Return (X, Y) of the center of cell containing provided text 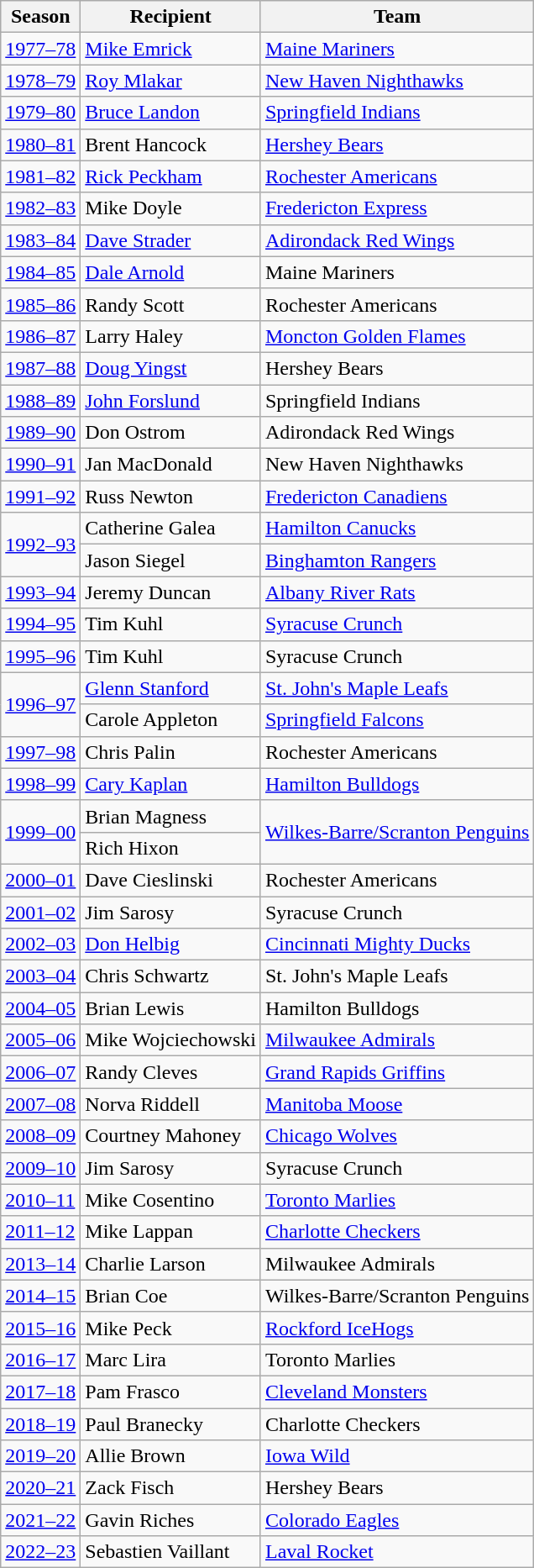
2010–11 (40, 1200)
Roy Mlakar (171, 81)
Norva Riddell (171, 1104)
Albany River Rats (396, 592)
Recipient (171, 17)
Colorado Eagles (396, 1520)
Charlie Larson (171, 1264)
2003–04 (40, 976)
2018–19 (40, 1424)
2021–22 (40, 1520)
1997–98 (40, 752)
1990–91 (40, 465)
Laval Rocket (396, 1552)
2016–17 (40, 1360)
Russ Newton (171, 497)
1985–86 (40, 304)
Team (396, 17)
Brian Lewis (171, 1008)
Binghamton Rangers (396, 560)
Fredericton Express (396, 208)
1979–80 (40, 113)
2008–09 (40, 1136)
Season (40, 17)
Brian Coe (171, 1296)
2006–07 (40, 1072)
Jan MacDonald (171, 465)
Cincinnati Mighty Ducks (396, 944)
1998–99 (40, 784)
2001–02 (40, 912)
1981–82 (40, 176)
Rich Hixon (171, 848)
2002–03 (40, 944)
1984–85 (40, 272)
2015–16 (40, 1328)
Hamilton Canucks (396, 529)
Don Helbig (171, 944)
Allie Brown (171, 1456)
2005–06 (40, 1040)
2022–23 (40, 1552)
Chris Schwartz (171, 976)
John Forslund (171, 401)
Glenn Stanford (171, 688)
1996–97 (40, 704)
1995–96 (40, 656)
1977–78 (40, 49)
Cary Kaplan (171, 784)
Moncton Golden Flames (396, 336)
1991–92 (40, 497)
Bruce Landon (171, 113)
Rockford IceHogs (396, 1328)
Fredericton Canadiens (396, 497)
Sebastien Vaillant (171, 1552)
Brian Magness (171, 816)
Chicago Wolves (396, 1136)
2007–08 (40, 1104)
2017–18 (40, 1392)
Mike Doyle (171, 208)
Iowa Wild (396, 1456)
1983–84 (40, 240)
Jeremy Duncan (171, 592)
Grand Rapids Griffins (396, 1072)
1999–00 (40, 832)
Brent Hancock (171, 145)
1980–81 (40, 145)
1993–94 (40, 592)
Jason Siegel (171, 560)
Mike Emrick (171, 49)
Springfield Falcons (396, 720)
1988–89 (40, 401)
1987–88 (40, 368)
Dave Cieslinski (171, 880)
Mike Cosentino (171, 1200)
Dave Strader (171, 240)
2004–05 (40, 1008)
Don Ostrom (171, 433)
2000–01 (40, 880)
Mike Wojciechowski (171, 1040)
1978–79 (40, 81)
Randy Cleves (171, 1072)
Mike Peck (171, 1328)
1989–90 (40, 433)
Rick Peckham (171, 176)
Paul Branecky (171, 1424)
Randy Scott (171, 304)
Carole Appleton (171, 720)
Zack Fisch (171, 1488)
2013–14 (40, 1264)
2020–21 (40, 1488)
1982–83 (40, 208)
1994–95 (40, 624)
Mike Lappan (171, 1232)
1986–87 (40, 336)
Larry Haley (171, 336)
Manitoba Moose (396, 1104)
Courtney Mahoney (171, 1136)
2009–10 (40, 1168)
Pam Frasco (171, 1392)
Marc Lira (171, 1360)
Doug Yingst (171, 368)
2019–20 (40, 1456)
2014–15 (40, 1296)
Gavin Riches (171, 1520)
Catherine Galea (171, 529)
Cleveland Monsters (396, 1392)
2011–12 (40, 1232)
1992–93 (40, 545)
Chris Palin (171, 752)
Dale Arnold (171, 272)
